Search for the cell housing the specified text and yield its (x, y) center coordinate. 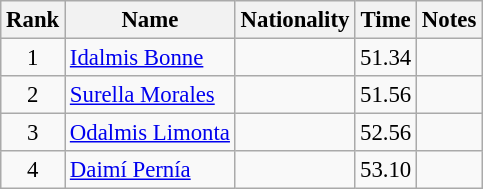
2 (33, 95)
51.56 (386, 95)
Idalmis Bonne (150, 58)
Notes (450, 20)
Daimí Pernía (150, 170)
Name (150, 20)
Surella Morales (150, 95)
51.34 (386, 58)
4 (33, 170)
Time (386, 20)
52.56 (386, 133)
Nationality (294, 20)
1 (33, 58)
53.10 (386, 170)
3 (33, 133)
Odalmis Limonta (150, 133)
Rank (33, 20)
